Identify which cell holds the provided text, then report its [x, y] central coordinate. 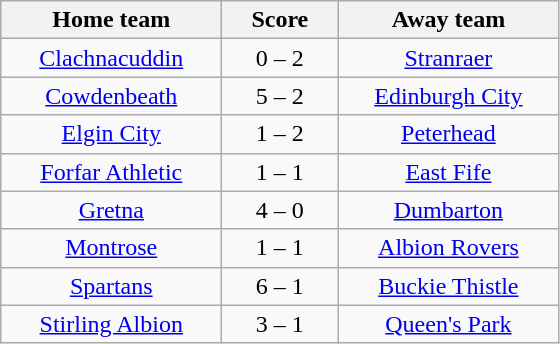
Stranraer [448, 58]
3 – 1 [280, 324]
Away team [448, 20]
Cowdenbeath [112, 96]
Montrose [112, 248]
1 – 2 [280, 134]
5 – 2 [280, 96]
Elgin City [112, 134]
East Fife [448, 172]
Forfar Athletic [112, 172]
Edinburgh City [448, 96]
Clachnacuddin [112, 58]
Peterhead [448, 134]
6 – 1 [280, 286]
Stirling Albion [112, 324]
0 – 2 [280, 58]
Score [280, 20]
Spartans [112, 286]
Dumbarton [448, 210]
Buckie Thistle [448, 286]
Gretna [112, 210]
4 – 0 [280, 210]
Albion Rovers [448, 248]
Home team [112, 20]
Queen's Park [448, 324]
